Extract the (x, y) coordinate from the center of the cell holding the provided text.  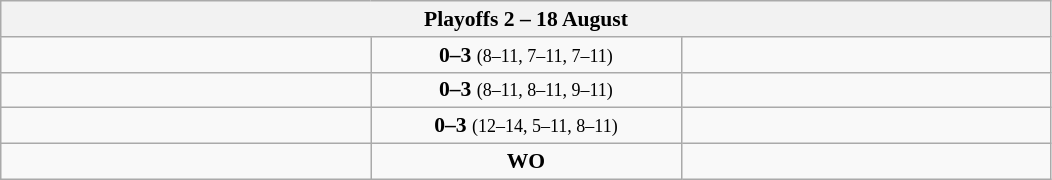
0–3 (8–11, 8–11, 9–11) (526, 90)
WO (526, 162)
0–3 (12–14, 5–11, 8–11) (526, 126)
0–3 (8–11, 7–11, 7–11) (526, 55)
Playoffs 2 – 18 August (526, 19)
